Detect which cell encompasses the target text, then output its [X, Y] center coordinate. 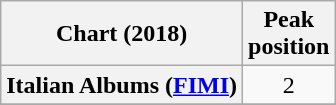
2 [289, 85]
Chart (2018) [122, 34]
Italian Albums (FIMI) [122, 85]
Peak position [289, 34]
